Search for the cell housing the specified text and yield its [X, Y] center coordinate. 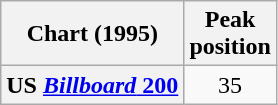
Chart (1995) [92, 34]
Peakposition [230, 34]
35 [230, 85]
US Billboard 200 [92, 85]
